Find where the given text appears and provide that cell's center as [x, y] coordinate. 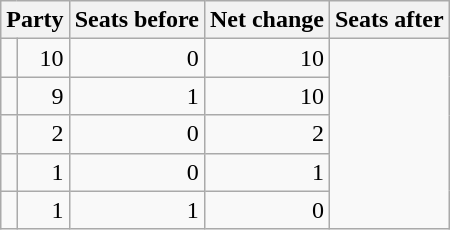
Seats before [136, 20]
Seats after [389, 20]
Party [35, 20]
Net change [266, 20]
9 [43, 96]
